For the text-containing cell, return its midpoint in [X, Y] coordinate format. 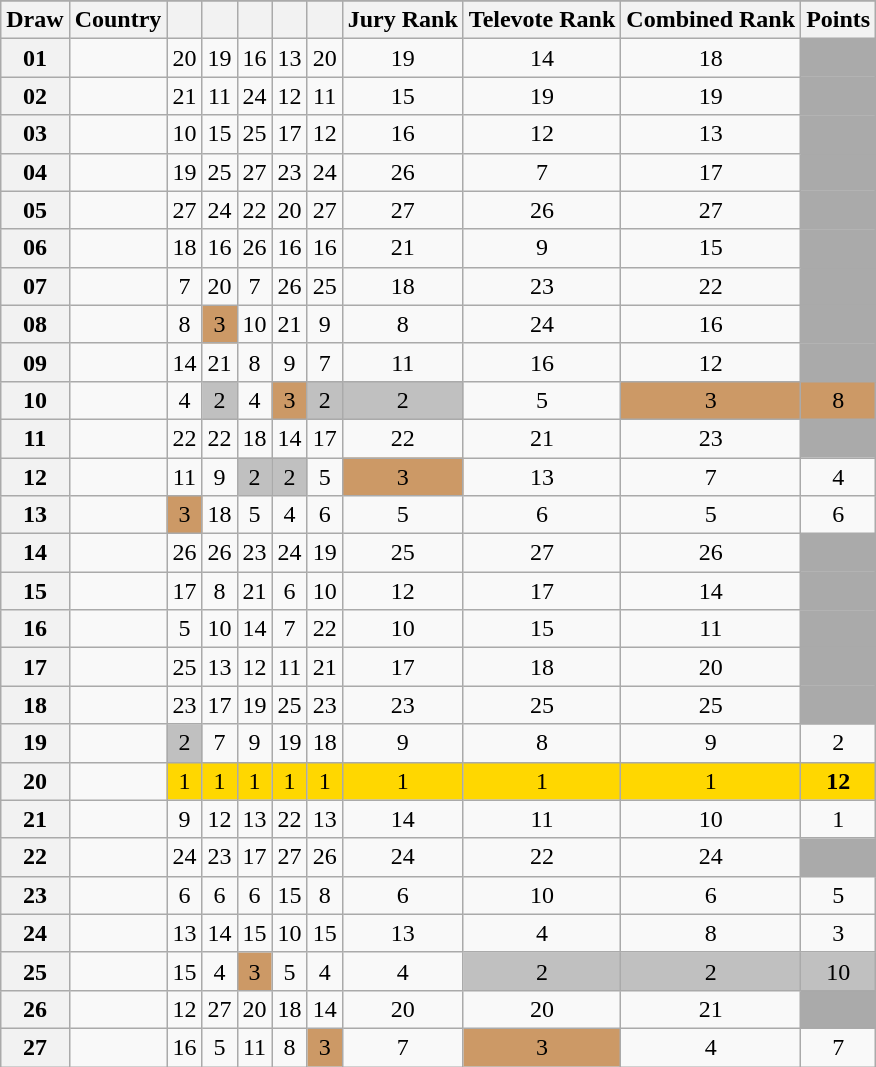
Points [838, 20]
05 [35, 210]
07 [35, 286]
04 [35, 172]
Jury Rank [402, 20]
Televote Rank [542, 20]
Combined Rank [711, 20]
Draw [35, 20]
09 [35, 362]
03 [35, 134]
02 [35, 96]
01 [35, 58]
Country [118, 20]
08 [35, 324]
06 [35, 248]
